Return the (X, Y) coordinate for the center point of the cell that contains the specified text.  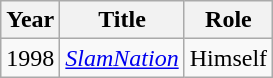
SlamNation (122, 58)
Year (30, 20)
1998 (30, 58)
Himself (228, 58)
Role (228, 20)
Title (122, 20)
